Search for the cell housing the specified text and yield its (x, y) center coordinate. 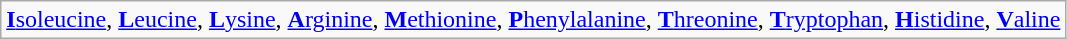
Isoleucine, Leucine, Lysine, Arginine, Methionine, Phenylalanine, Threonine, Tryptophan, Histidine, Valine (534, 20)
